Output the [x, y] coordinate of the center of the cell containing the given text.  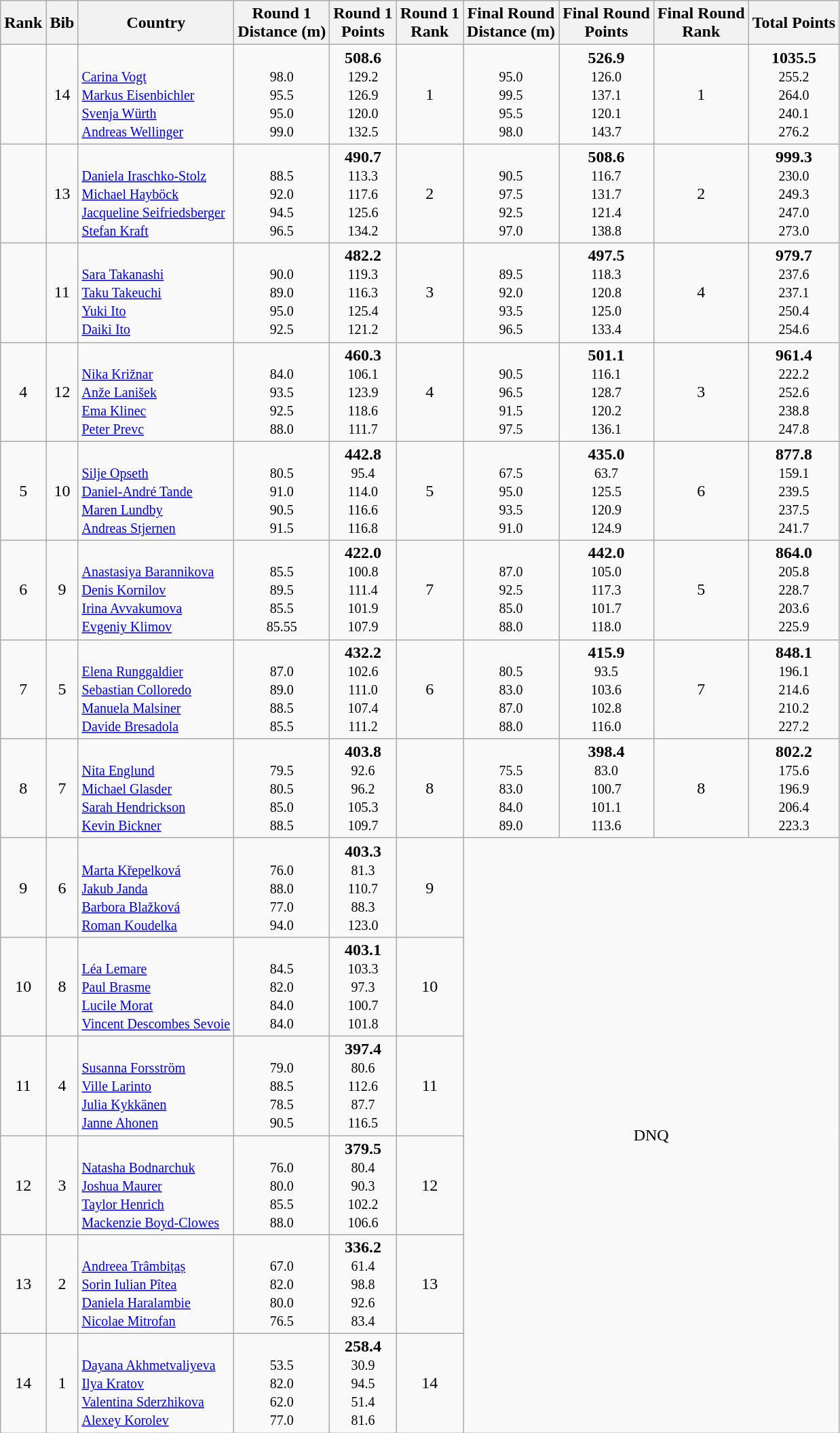
79.088.578.590.5 [282, 1085]
Elena RunggaldierSebastian ColloredoManuela MalsinerDavide Bresadola [156, 689]
79.580.585.088.5 [282, 788]
88.592.094.596.5 [282, 193]
Nika KrižnarAnže LanišekEma KlinecPeter Prevc [156, 392]
Léa LemarePaul BrasmeLucile MoratVincent Descombes Sevoie [156, 986]
Nita EnglundMichael GlasderSarah HendricksonKevin Bickner [156, 788]
490.7113.3117.6125.6134.2 [363, 193]
Round 1Rank [429, 23]
90.596.591.597.5 [512, 392]
482.2119.3116.3125.4121.2 [363, 293]
432.2102.6111.0107.4111.2 [363, 689]
403.1103.397.3100.7101.8 [363, 986]
90.597.592.597.0 [512, 193]
460.3106.1123.9118.6111.7 [363, 392]
501.1116.1128.7120.2136.1 [607, 392]
Natasha BodnarchukJoshua MaurerTaylor HenrichMackenzie Boyd-Clowes [156, 1185]
877.8159.1239.5237.5241.7 [794, 491]
422.0100.8111.4101.9107.9 [363, 590]
Bib [62, 23]
67.595.093.591.0 [512, 491]
802.2175.6196.9206.4223.3 [794, 788]
87.089.088.585.5 [282, 689]
84.093.592.588.0 [282, 392]
435.063.7125.5120.9124.9 [607, 491]
84.582.084.084.0 [282, 986]
Final Round Distance (m) [512, 23]
Total Points [794, 23]
76.088.077.094.0 [282, 887]
85.589.585.585.55 [282, 590]
979.7237.6237.1250.4254.6 [794, 293]
Round 1Distance (m) [282, 23]
Country [156, 23]
497.5118.3120.8125.0133.4 [607, 293]
Round 1Points [363, 23]
508.6129.2126.9120.0132.5 [363, 94]
89.592.093.596.5 [512, 293]
1035.5255.2264.0240.1276.2 [794, 94]
Silje OpsethDaniel-André TandeMaren LundbyAndreas Stjernen [156, 491]
961.4222.2252.6238.8247.8 [794, 392]
Susanna ForsströmVille LarintoJulia KykkänenJanne Ahonen [156, 1085]
Dayana AkhmetvaliyevaIlya KratovValentina SderzhikovaAlexey Korolev [156, 1383]
415.993.5103.6102.8116.0 [607, 689]
75.583.084.089.0 [512, 788]
80.591.090.591.5 [282, 491]
379.580.490.3102.2106.6 [363, 1185]
508.6116.7131.7121.4138.8 [607, 193]
Anastasiya BarannikovaDenis KornilovIrina AvvakumovaEvgeniy Klimov [156, 590]
398.483.0100.7101.1113.6 [607, 788]
Rank [23, 23]
Sara TakanashiTaku TakeuchiYuki ItoDaiki Ito [156, 293]
80.583.087.088.0 [512, 689]
403.381.3110.788.3123.0 [363, 887]
87.092.585.088.0 [512, 590]
53.582.062.077.0 [282, 1383]
76.080.085.588.0 [282, 1185]
Final Round Points [607, 23]
397.480.6112.687.7116.5 [363, 1085]
Andreea TrâmbițașSorin Iulian PîteaDaniela HaralambieNicolae Mitrofan [156, 1284]
67.082.080.076.5 [282, 1284]
90.089.095.092.5 [282, 293]
864.0205.8228.7203.6225.9 [794, 590]
DNQ [651, 1135]
999.3230.0249.3247.0273.0 [794, 193]
403.892.696.2105.3109.7 [363, 788]
95.099.595.598.0 [512, 94]
258.430.994.551.481.6 [363, 1383]
336.261.498.892.683.4 [363, 1284]
Daniela Iraschko-StolzMichael HayböckJacqueline SeifriedsbergerStefan Kraft [156, 193]
442.0105.0117.3101.7118.0 [607, 590]
Final Round Rank [701, 23]
848.1196.1214.6210.2227.2 [794, 689]
98.095.595.099.0 [282, 94]
Carina VogtMarkus EisenbichlerSvenja WürthAndreas Wellinger [156, 94]
442.895.4114.0116.6116.8 [363, 491]
526.9126.0137.1120.1143.7 [607, 94]
Marta KřepelkováJakub JandaBarbora BlažkováRoman Koudelka [156, 887]
